Detect which cell encompasses the target text, then output its (x, y) center coordinate. 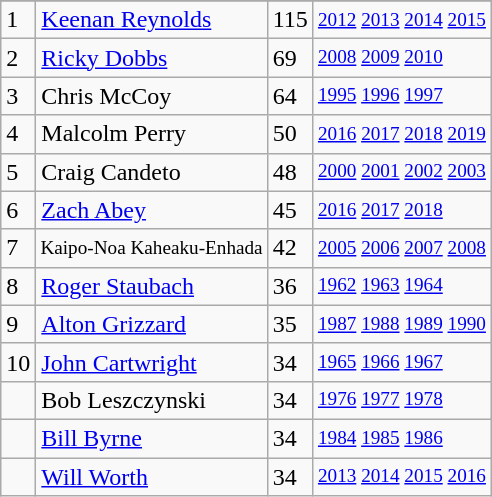
2008 2009 2010 (402, 58)
64 (290, 96)
42 (290, 248)
7 (18, 248)
Kaipo-Noa Kaheaku-Enhada (152, 248)
69 (290, 58)
Craig Candeto (152, 172)
5 (18, 172)
Bill Byrne (152, 438)
Chris McCoy (152, 96)
Bob Leszczynski (152, 400)
2 (18, 58)
1987 1988 1989 1990 (402, 324)
2012 2013 2014 2015 (402, 20)
6 (18, 210)
Malcolm Perry (152, 134)
4 (18, 134)
Alton Grizzard (152, 324)
45 (290, 210)
2016 2017 2018 2019 (402, 134)
1965 1966 1967 (402, 362)
1995 1996 1997 (402, 96)
1976 1977 1978 (402, 400)
9 (18, 324)
3 (18, 96)
2000 2001 2002 2003 (402, 172)
Zach Abey (152, 210)
2013 2014 2015 2016 (402, 477)
115 (290, 20)
Keenan Reynolds (152, 20)
50 (290, 134)
48 (290, 172)
10 (18, 362)
2016 2017 2018 (402, 210)
2005 2006 2007 2008 (402, 248)
1 (18, 20)
35 (290, 324)
8 (18, 286)
John Cartwright (152, 362)
Roger Staubach (152, 286)
1962 1963 1964 (402, 286)
1984 1985 1986 (402, 438)
Ricky Dobbs (152, 58)
36 (290, 286)
Will Worth (152, 477)
